Scan for the cell matching the given text and deliver its [X, Y] coordinate at center. 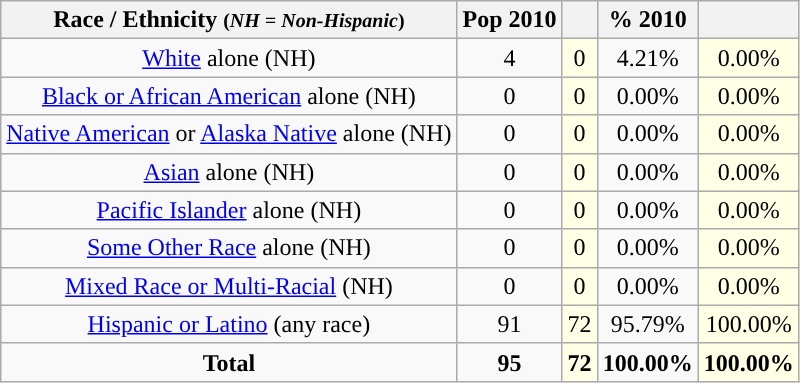
Mixed Race or Multi-Racial (NH) [229, 286]
4.21% [648, 58]
White alone (NH) [229, 58]
Some Other Race alone (NH) [229, 248]
95.79% [648, 324]
Native American or Alaska Native alone (NH) [229, 134]
Race / Ethnicity (NH = Non-Hispanic) [229, 20]
Asian alone (NH) [229, 172]
Total [229, 362]
Hispanic or Latino (any race) [229, 324]
4 [510, 58]
Pacific Islander alone (NH) [229, 210]
Black or African American alone (NH) [229, 96]
95 [510, 362]
91 [510, 324]
Pop 2010 [510, 20]
% 2010 [648, 20]
